Search for the cell housing the specified text and yield its [x, y] center coordinate. 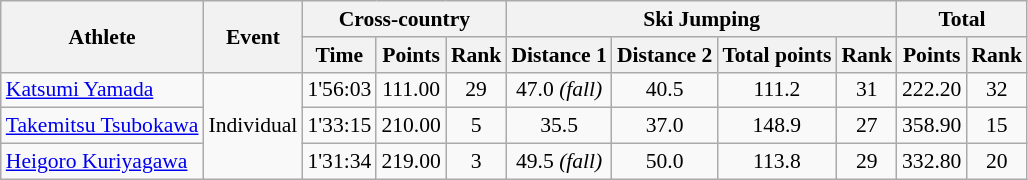
27 [866, 126]
49.5 (fall) [558, 162]
40.5 [664, 90]
Event [254, 36]
20 [996, 162]
37.0 [664, 126]
3 [476, 162]
Total [962, 19]
32 [996, 90]
Distance 1 [558, 55]
210.00 [410, 126]
113.8 [776, 162]
Cross-country [404, 19]
Total points [776, 55]
219.00 [410, 162]
Heigoro Kuriyagawa [102, 162]
Athlete [102, 36]
50.0 [664, 162]
111.2 [776, 90]
332.80 [932, 162]
1'31:34 [339, 162]
5 [476, 126]
Time [339, 55]
Katsumi Yamada [102, 90]
111.00 [410, 90]
35.5 [558, 126]
Distance 2 [664, 55]
Takemitsu Tsubokawa [102, 126]
31 [866, 90]
15 [996, 126]
1'33:15 [339, 126]
222.20 [932, 90]
358.90 [932, 126]
1'56:03 [339, 90]
47.0 (fall) [558, 90]
Individual [254, 126]
148.9 [776, 126]
Ski Jumping [702, 19]
